Return (x, y) of the center of cell containing provided text 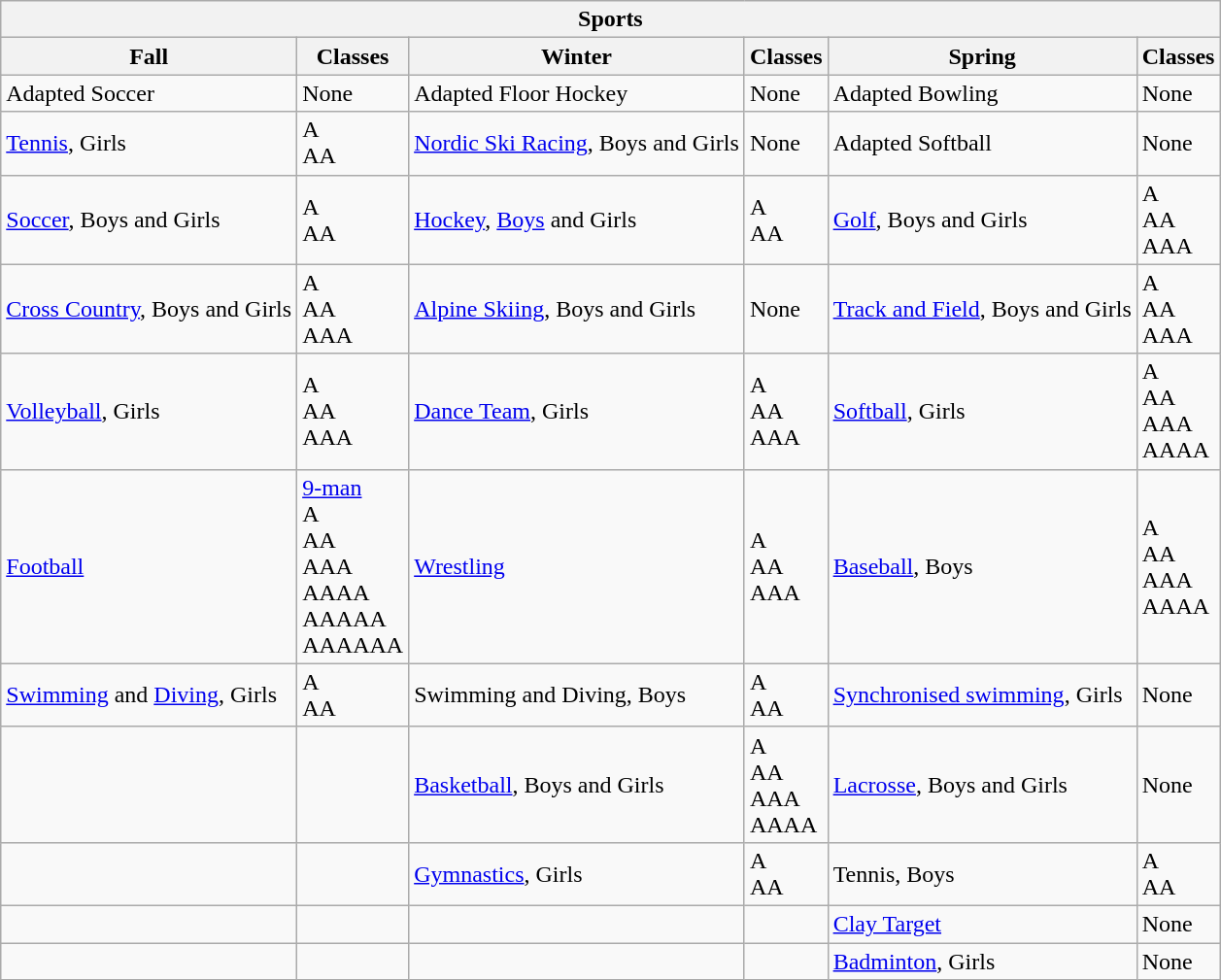
Swimming and Diving, Boys (577, 695)
Wrestling (577, 566)
Swimming and Diving, Girls (150, 695)
Alpine Skiing, Boys and Girls (577, 309)
Badminton, Girls (982, 961)
Golf, Boys and Girls (982, 220)
Soccer, Boys and Girls (150, 220)
Fall (150, 56)
Tennis, Girls (150, 144)
Adapted Soccer (150, 93)
Tennis, Boys (982, 874)
Sports (610, 19)
9-manAAAAAAAAAAAAAAAAAAAAA (354, 566)
Adapted Bowling (982, 93)
Volleyball, Girls (150, 412)
Track and Field, Boys and Girls (982, 309)
Synchronised swimming, Girls (982, 695)
Clay Target (982, 924)
Adapted Floor Hockey (577, 93)
Baseball, Boys (982, 566)
Hockey, Boys and Girls (577, 220)
Adapted Softball (982, 144)
Cross Country, Boys and Girls (150, 309)
Gymnastics, Girls (577, 874)
Football (150, 566)
Basketball, Boys and Girls (577, 785)
Softball, Girls (982, 412)
Lacrosse, Boys and Girls (982, 785)
Nordic Ski Racing, Boys and Girls (577, 144)
Spring (982, 56)
Dance Team, Girls (577, 412)
Winter (577, 56)
